Detect which cell encompasses the target text, then output its [X, Y] center coordinate. 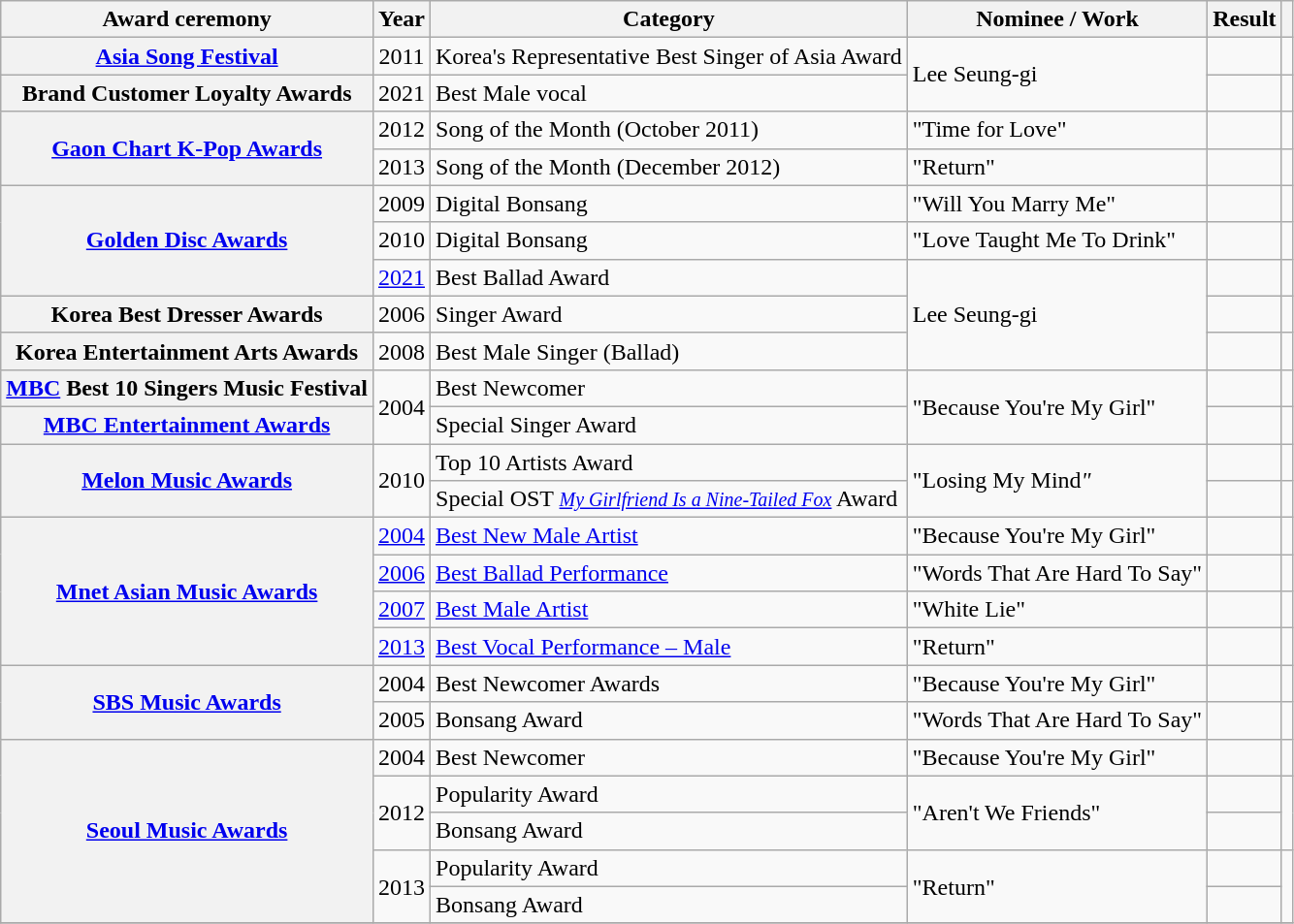
Mnet Asian Music Awards [187, 591]
Korea's Representative Best Singer of Asia Award [669, 56]
Year [402, 19]
"Losing My Mind" [1057, 481]
"White Lie" [1057, 610]
Category [669, 19]
"Time for Love" [1057, 130]
Korea Entertainment Arts Awards [187, 351]
Nominee / Work [1057, 19]
Special OST My Girlfriend Is a Nine-Tailed Fox Award [669, 499]
2009 [402, 204]
Song of the Month (October 2011) [669, 130]
MBC Best 10 Singers Music Festival [187, 388]
Song of the Month (December 2012) [669, 167]
Melon Music Awards [187, 481]
Special Singer Award [669, 425]
2011 [402, 56]
Award ceremony [187, 19]
Gaon Chart K-Pop Awards [187, 148]
Seoul Music Awards [187, 831]
"Aren't We Friends" [1057, 812]
Brand Customer Loyalty Awards [187, 93]
2008 [402, 351]
2005 [402, 720]
"Love Taught Me To Drink" [1057, 240]
2007 [402, 610]
Result [1245, 19]
Korea Best Dresser Awards [187, 314]
Golden Disc Awards [187, 240]
"Will You Marry Me" [1057, 204]
SBS Music Awards [187, 702]
Best Ballad Award [669, 277]
MBC Entertainment Awards [187, 425]
Best Male vocal [669, 93]
Top 10 Artists Award [669, 462]
Best Ballad Performance [669, 573]
Best Male Artist [669, 610]
Best Male Singer (Ballad) [669, 351]
Asia Song Festival [187, 56]
Singer Award [669, 314]
Best Vocal Performance – Male [669, 647]
Best New Male Artist [669, 536]
Best Newcomer Awards [669, 684]
